Search for the cell housing the specified text and yield its (X, Y) center coordinate. 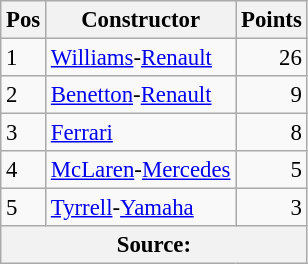
9 (272, 95)
Source: (154, 245)
McLaren-Mercedes (141, 170)
2 (24, 95)
Tyrrell-Yamaha (141, 208)
Williams-Renault (141, 58)
Points (272, 20)
8 (272, 133)
Constructor (141, 20)
4 (24, 170)
Benetton-Renault (141, 95)
26 (272, 58)
1 (24, 58)
Ferrari (141, 133)
Pos (24, 20)
